From the cell containing the given text, extract its center point as [x, y] coordinate. 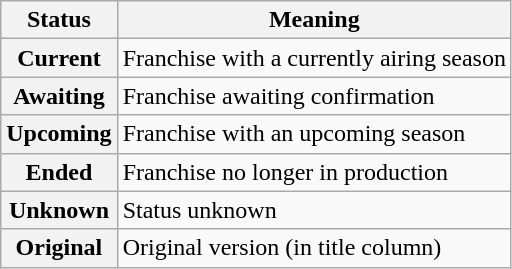
Status [59, 20]
Status unknown [314, 210]
Unknown [59, 210]
Awaiting [59, 96]
Current [59, 58]
Ended [59, 172]
Franchise with an upcoming season [314, 134]
Original [59, 248]
Meaning [314, 20]
Franchise no longer in production [314, 172]
Franchise with a currently airing season [314, 58]
Original version (in title column) [314, 248]
Upcoming [59, 134]
Franchise awaiting confirmation [314, 96]
